Search for the cell housing the specified text and yield its (x, y) center coordinate. 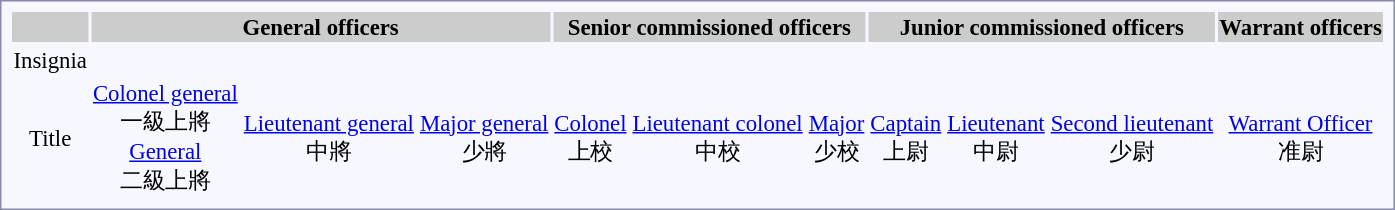
Major少校 (836, 138)
General officers (320, 27)
Senior commissioned officers (710, 27)
Warrant officers (1301, 27)
Lieutenant中尉 (996, 138)
Warrant Officer准尉 (1301, 138)
Lieutenant colonel中校 (718, 138)
Colonel上校 (590, 138)
Title (50, 138)
Insignia (50, 60)
Junior commissioned officers (1042, 27)
Colonel general一級上將General二級上將 (165, 138)
Lieutenant general中將 (328, 138)
Captain上尉 (906, 138)
Major general少將 (484, 138)
Second lieutenant少尉 (1132, 138)
